Provide the [X, Y] coordinate of the cell's center where the given text is located.  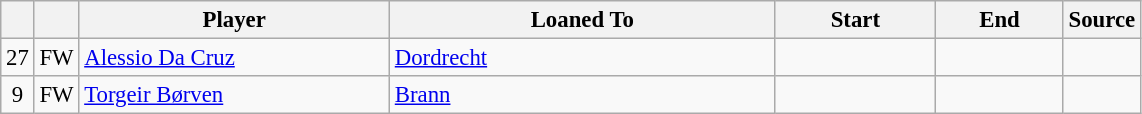
Alessio Da Cruz [234, 58]
Loaned To [582, 20]
Source [1102, 20]
Start [856, 20]
9 [18, 95]
End [1000, 20]
Torgeir Børven [234, 95]
Player [234, 20]
27 [18, 58]
Brann [582, 95]
Dordrecht [582, 58]
